For the text-containing cell, return its midpoint in [X, Y] coordinate format. 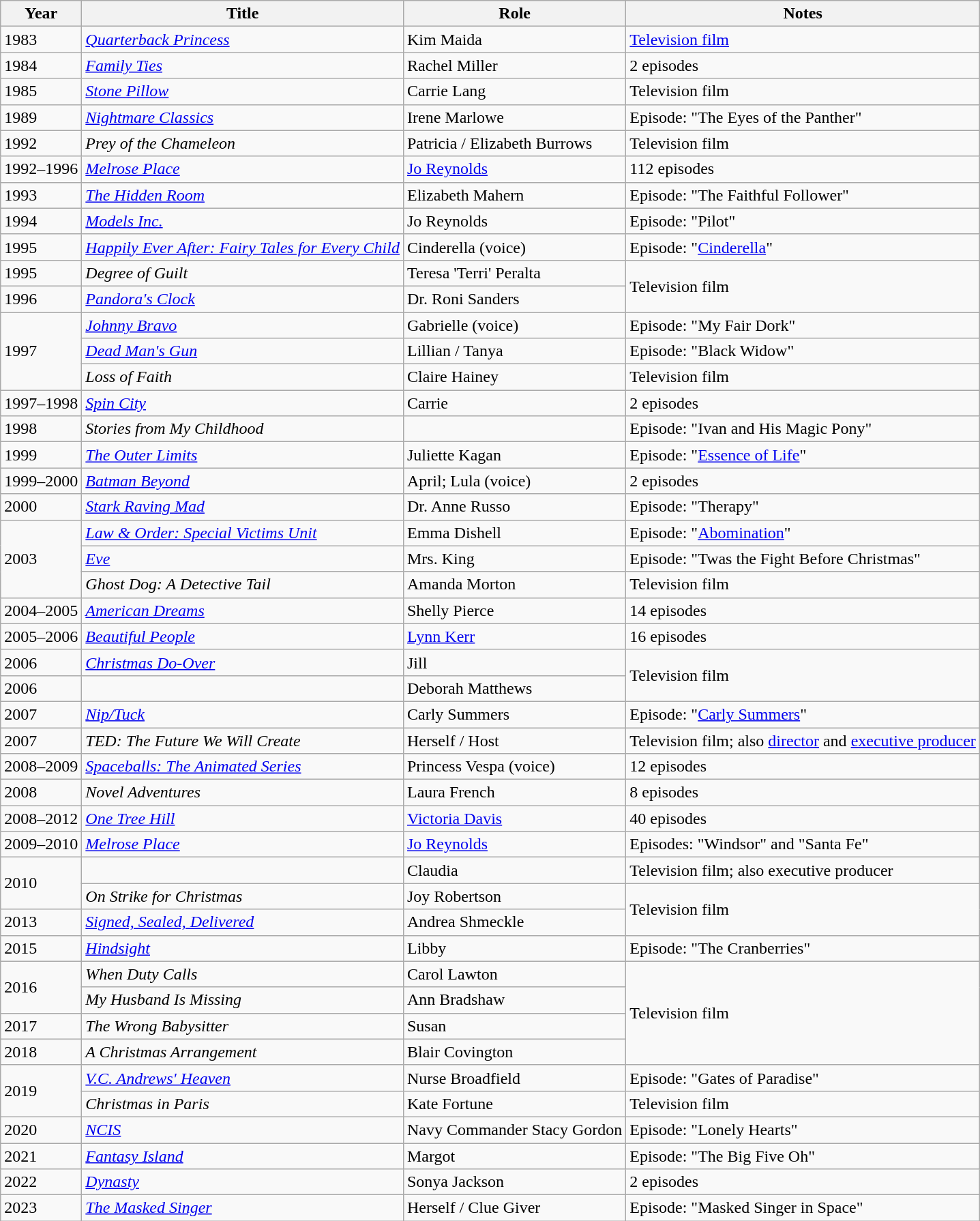
Episode: "Twas the Fight Before Christmas" [803, 559]
1999 [41, 455]
Episode: "Masked Singer in Space" [803, 1208]
Pandora's Clock [243, 299]
Nightmare Classics [243, 117]
Nurse Broadfield [514, 1078]
1985 [41, 91]
Role [514, 14]
TED: The Future We Will Create [243, 740]
2018 [41, 1052]
Kim Maida [514, 40]
Irene Marlowe [514, 117]
Loss of Faith [243, 377]
Episode: "Lonely Hearts" [803, 1130]
Libby [514, 948]
Stone Pillow [243, 91]
The Masked Singer [243, 1208]
Hindsight [243, 948]
The Outer Limits [243, 455]
1998 [41, 429]
Blair Covington [514, 1052]
Episode: "Carly Summers" [803, 714]
Episode: "The Eyes of the Panther" [803, 117]
Year [41, 14]
Carly Summers [514, 714]
Batman Beyond [243, 481]
Carol Lawton [514, 974]
Spaceballs: The Animated Series [243, 767]
Laura French [514, 793]
Rachel Miller [514, 65]
2013 [41, 922]
Carrie Lang [514, 91]
Degree of Guilt [243, 273]
Joy Robertson [514, 896]
Patricia / Elizabeth Burrows [514, 143]
Dr. Anne Russo [514, 507]
112 episodes [803, 169]
Sonya Jackson [514, 1182]
12 episodes [803, 767]
Carrie [514, 403]
Episode: "The Big Five Oh" [803, 1156]
Amanda Morton [514, 585]
2023 [41, 1208]
Emma Dishell [514, 533]
1999–2000 [41, 481]
Stories from My Childhood [243, 429]
14 episodes [803, 610]
Fantasy Island [243, 1156]
Herself / Clue Giver [514, 1208]
Gabrielle (voice) [514, 325]
16 episodes [803, 636]
Notes [803, 14]
Navy Commander Stacy Gordon [514, 1130]
Signed, Sealed, Delivered [243, 922]
Prey of the Chameleon [243, 143]
Victoria Davis [514, 819]
1997 [41, 351]
2019 [41, 1091]
1989 [41, 117]
1984 [41, 65]
2022 [41, 1182]
Episode: "The Cranberries" [803, 948]
Dynasty [243, 1182]
Television film; also executive producer [803, 870]
Lynn Kerr [514, 636]
When Duty Calls [243, 974]
Princess Vespa (voice) [514, 767]
Johnny Bravo [243, 325]
Episode: "Abomination" [803, 533]
2008 [41, 793]
Jill [514, 662]
Claudia [514, 870]
Spin City [243, 403]
Ann Bradshaw [514, 1000]
Christmas in Paris [243, 1104]
Dr. Roni Sanders [514, 299]
2005–2006 [41, 636]
Dead Man's Gun [243, 351]
Ghost Dog: A Detective Tail [243, 585]
Episode: "Pilot" [803, 221]
2008–2012 [41, 819]
Susan [514, 1026]
2016 [41, 987]
Beautiful People [243, 636]
1983 [41, 40]
2004–2005 [41, 610]
2003 [41, 559]
One Tree Hill [243, 819]
2017 [41, 1026]
1993 [41, 195]
Episode: "Gates of Paradise" [803, 1078]
Teresa 'Terri' Peralta [514, 273]
V.C. Andrews' Heaven [243, 1078]
Andrea Shmeckle [514, 922]
Quarterback Princess [243, 40]
2010 [41, 883]
Episode: "Black Widow" [803, 351]
A Christmas Arrangement [243, 1052]
Kate Fortune [514, 1104]
Episode: "Cinderella" [803, 247]
On Strike for Christmas [243, 896]
1997–1998 [41, 403]
8 episodes [803, 793]
Juliette Kagan [514, 455]
Happily Ever After: Fairy Tales for Every Child [243, 247]
April; Lula (voice) [514, 481]
1996 [41, 299]
2015 [41, 948]
1992 [41, 143]
2020 [41, 1130]
Christmas Do-Over [243, 662]
Shelly Pierce [514, 610]
Title [243, 14]
Models Inc. [243, 221]
1992–1996 [41, 169]
Episode: "Essence of Life" [803, 455]
Claire Hainey [514, 377]
The Hidden Room [243, 195]
Deborah Matthews [514, 688]
The Wrong Babysitter [243, 1026]
2008–2009 [41, 767]
1994 [41, 221]
Herself / Host [514, 740]
Family Ties [243, 65]
Nip/Tuck [243, 714]
Lillian / Tanya [514, 351]
2000 [41, 507]
Episodes: "Windsor" and "Santa Fe" [803, 844]
Episode: "Therapy" [803, 507]
Margot [514, 1156]
American Dreams [243, 610]
2021 [41, 1156]
Elizabeth Mahern [514, 195]
2009–2010 [41, 844]
Episode: "The Faithful Follower" [803, 195]
Eve [243, 559]
Episode: "Ivan and His Magic Pony" [803, 429]
NCIS [243, 1130]
My Husband Is Missing [243, 1000]
Novel Adventures [243, 793]
40 episodes [803, 819]
Episode: "My Fair Dork" [803, 325]
Stark Raving Mad [243, 507]
Cinderella (voice) [514, 247]
Law & Order: Special Victims Unit [243, 533]
Mrs. King [514, 559]
Television film; also director and executive producer [803, 740]
